Return [x, y] of the center of cell containing provided text 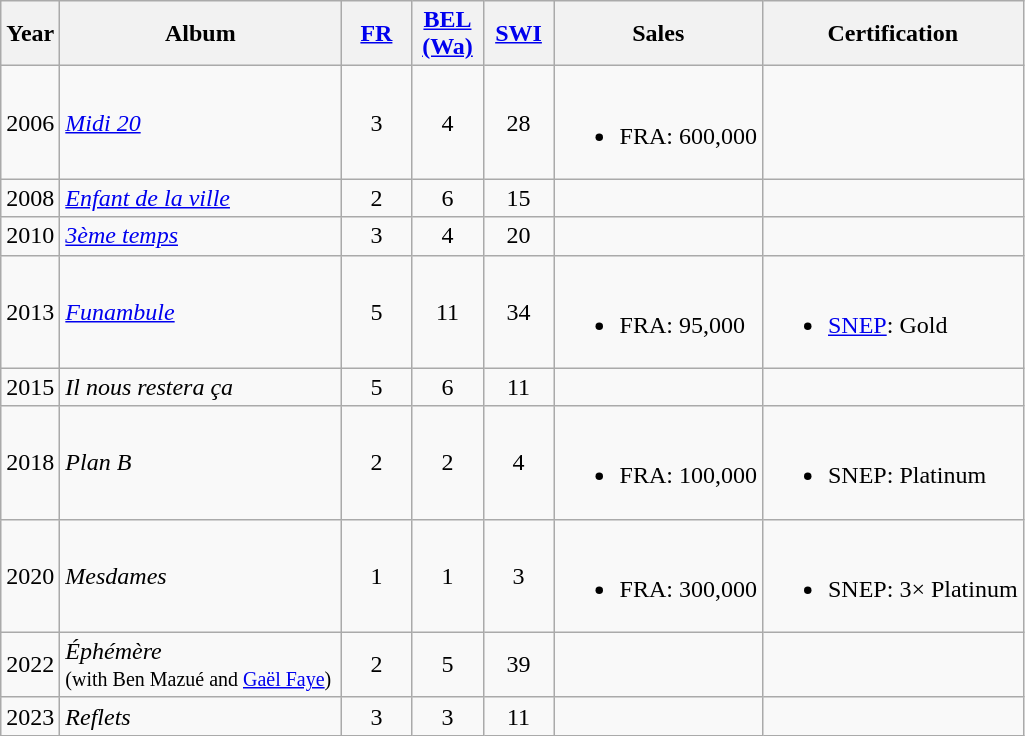
Album [200, 34]
2015 [30, 387]
2018 [30, 462]
28 [518, 122]
2022 [30, 664]
3ème temps [200, 236]
Funambule [200, 312]
Reflets [200, 716]
SNEP: Platinum [892, 462]
FRA: 95,000 [658, 312]
BEL (Wa) [448, 34]
FR [376, 34]
34 [518, 312]
39 [518, 664]
Enfant de la ville [200, 198]
SWI [518, 34]
Certification [892, 34]
2008 [30, 198]
15 [518, 198]
2020 [30, 576]
2013 [30, 312]
SNEP: 3× Platinum [892, 576]
FRA: 100,000 [658, 462]
Il nous restera ça [200, 387]
FRA: 600,000 [658, 122]
FRA: 300,000 [658, 576]
20 [518, 236]
2010 [30, 236]
2006 [30, 122]
Éphémère(with Ben Mazué and Gaël Faye) [200, 664]
Plan B [200, 462]
Sales [658, 34]
Mesdames [200, 576]
Year [30, 34]
Midi 20 [200, 122]
2023 [30, 716]
SNEP: Gold [892, 312]
